From the cell containing the given text, extract its center point as [X, Y] coordinate. 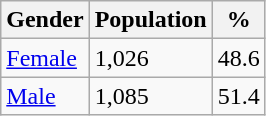
1,085 [150, 96]
1,026 [150, 58]
Population [150, 20]
Gender [45, 20]
% [238, 20]
Female [45, 58]
51.4 [238, 96]
Male [45, 96]
48.6 [238, 58]
